Return (X, Y) of the center of cell containing provided text 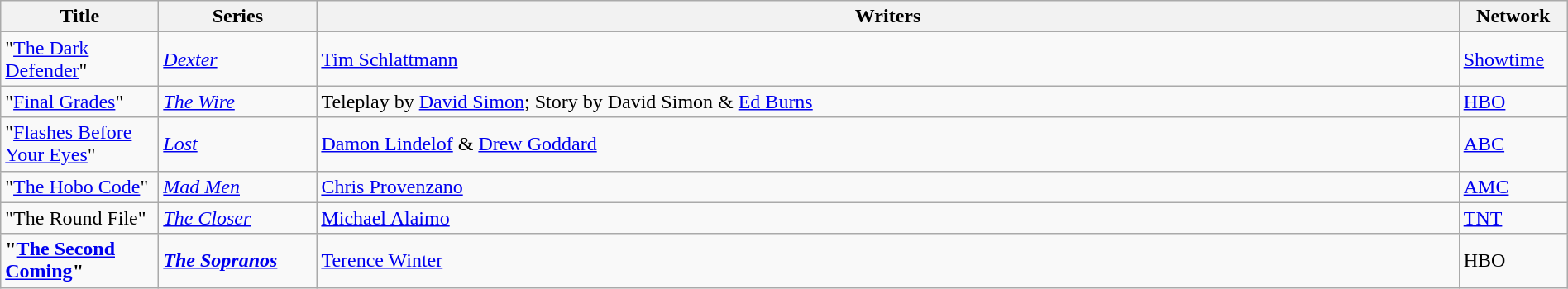
Damon Lindelof & Drew Goddard (888, 144)
Dexter (238, 59)
Title (79, 17)
TNT (1513, 218)
Network (1513, 17)
The Closer (238, 218)
Michael Alaimo (888, 218)
AMC (1513, 187)
Terence Winter (888, 261)
ABC (1513, 144)
Chris Provenzano (888, 187)
The Wire (238, 102)
"The Dark Defender" (79, 59)
Teleplay by David Simon; Story by David Simon & Ed Burns (888, 102)
"Flashes Before Your Eyes" (79, 144)
Showtime (1513, 59)
"The Second Coming" (79, 261)
"The Hobo Code" (79, 187)
The Sopranos (238, 261)
Lost (238, 144)
Series (238, 17)
Mad Men (238, 187)
"The Round File" (79, 218)
"Final Grades" (79, 102)
Tim Schlattmann (888, 59)
Writers (888, 17)
